From the cell containing the given text, extract its center point as (X, Y) coordinate. 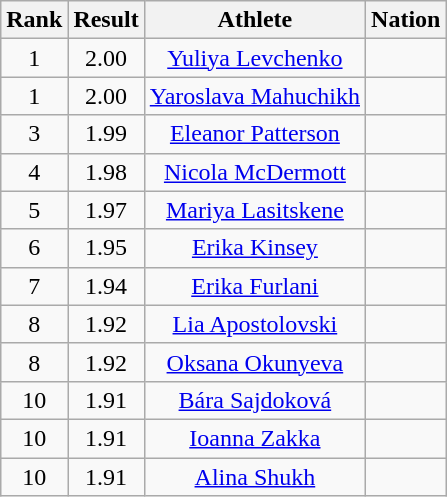
Rank (34, 20)
1.95 (106, 248)
Yaroslava Mahuchikh (254, 96)
6 (34, 248)
5 (34, 210)
1.97 (106, 210)
1.94 (106, 286)
Yuliya Levchenko (254, 58)
1.98 (106, 172)
Ioanna Zakka (254, 438)
Bára Sajdoková (254, 400)
Athlete (254, 20)
7 (34, 286)
Lia Apostolovski (254, 324)
3 (34, 134)
Erika Kinsey (254, 248)
Erika Furlani (254, 286)
1.99 (106, 134)
Result (106, 20)
Oksana Okunyeva (254, 362)
4 (34, 172)
Mariya Lasitskene (254, 210)
Alina Shukh (254, 477)
Nicola McDermott (254, 172)
Eleanor Patterson (254, 134)
Nation (406, 20)
